Output the (X, Y) coordinate of the center of the cell containing the given text.  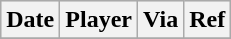
Ref (208, 20)
Date (30, 20)
Player (99, 20)
Via (160, 20)
